Locate the cell with the specified text and output its (x, y) center coordinate. 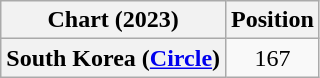
South Korea (Circle) (114, 58)
Position (273, 20)
167 (273, 58)
Chart (2023) (114, 20)
